Extract the [x, y] coordinate from the center of the cell holding the provided text.  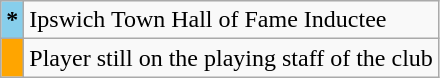
Player still on the playing staff of the club [232, 58]
Ipswich Town Hall of Fame Inductee [232, 20]
* [12, 20]
